Return the (X, Y) coordinate for the center point of the cell that contains the specified text.  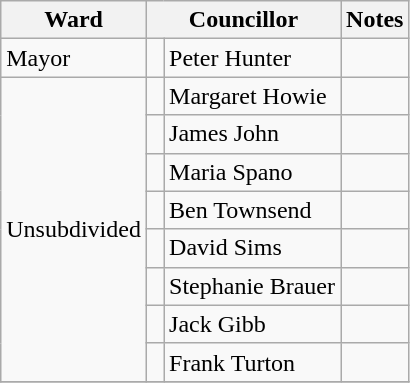
Ben Townsend (252, 210)
Councillor (243, 20)
Peter Hunter (252, 58)
Jack Gibb (252, 324)
Mayor (74, 58)
Maria Spano (252, 172)
David Sims (252, 248)
Stephanie Brauer (252, 286)
Unsubdivided (74, 229)
Ward (74, 20)
Margaret Howie (252, 96)
Notes (375, 20)
Frank Turton (252, 362)
James John (252, 134)
